From the cell containing the given text, extract its center point as (x, y) coordinate. 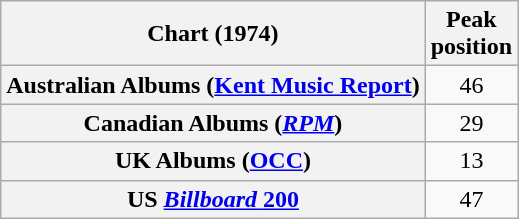
46 (471, 85)
47 (471, 199)
Chart (1974) (213, 34)
UK Albums (OCC) (213, 161)
Peak position (471, 34)
13 (471, 161)
Australian Albums (Kent Music Report) (213, 85)
Canadian Albums (RPM) (213, 123)
US Billboard 200 (213, 199)
29 (471, 123)
